Return the [X, Y] coordinate for the center point of the cell that contains the specified text.  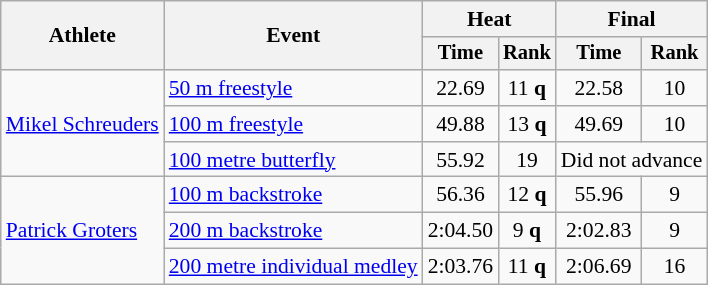
56.36 [460, 195]
Patrick Groters [82, 230]
22.69 [460, 88]
49.69 [599, 124]
100 metre butterfly [294, 160]
22.58 [599, 88]
2:04.50 [460, 231]
200 metre individual medley [294, 267]
16 [675, 267]
Event [294, 36]
19 [527, 160]
2:06.69 [599, 267]
Mikel Schreuders [82, 124]
55.96 [599, 195]
49.88 [460, 124]
Athlete [82, 36]
200 m backstroke [294, 231]
100 m backstroke [294, 195]
Did not advance [632, 160]
13 q [527, 124]
50 m freestyle [294, 88]
2:02.83 [599, 231]
Final [632, 19]
2:03.76 [460, 267]
9 q [527, 231]
100 m freestyle [294, 124]
Heat [490, 19]
12 q [527, 195]
55.92 [460, 160]
